Find where the given text appears and provide that cell's center as (x, y) coordinate. 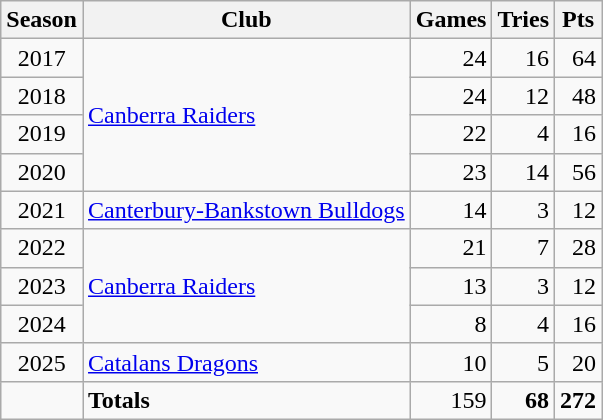
2022 (42, 248)
13 (451, 286)
56 (578, 172)
28 (578, 248)
8 (451, 324)
2024 (42, 324)
Season (42, 20)
Totals (246, 400)
2017 (42, 58)
21 (451, 248)
Canterbury-Bankstown Bulldogs (246, 210)
Pts (578, 20)
2025 (42, 362)
23 (451, 172)
68 (524, 400)
10 (451, 362)
64 (578, 58)
Tries (524, 20)
2023 (42, 286)
272 (578, 400)
7 (524, 248)
Games (451, 20)
159 (451, 400)
48 (578, 96)
2021 (42, 210)
5 (524, 362)
2019 (42, 134)
20 (578, 362)
2018 (42, 96)
Club (246, 20)
Catalans Dragons (246, 362)
22 (451, 134)
2020 (42, 172)
